Capture the cell that displays the provided text and extract its [x, y] central coordinate. 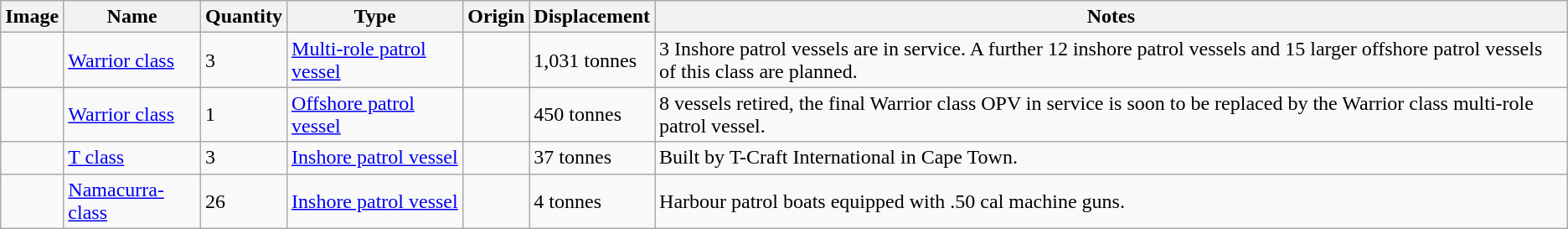
Built by T-Craft International in Cape Town. [1112, 158]
Type [375, 17]
4 tonnes [592, 201]
8 vessels retired, the final Warrior class OPV in service is soon to be replaced by the Warrior class multi-role patrol vessel. [1112, 114]
Notes [1112, 17]
450 tonnes [592, 114]
Origin [496, 17]
1 [243, 114]
3 Inshore patrol vessels are in service. A further 12 inshore patrol vessels and 15 larger offshore patrol vessels of this class are planned. [1112, 60]
37 tonnes [592, 158]
T class [132, 158]
1,031 tonnes [592, 60]
Quantity [243, 17]
Name [132, 17]
Multi-role patrol vessel [375, 60]
Namacurra-class [132, 201]
Image [32, 17]
Harbour patrol boats equipped with .50 cal machine guns. [1112, 201]
Offshore patrol vessel [375, 114]
26 [243, 201]
Displacement [592, 17]
